Identify which cell holds the provided text, then report its [x, y] central coordinate. 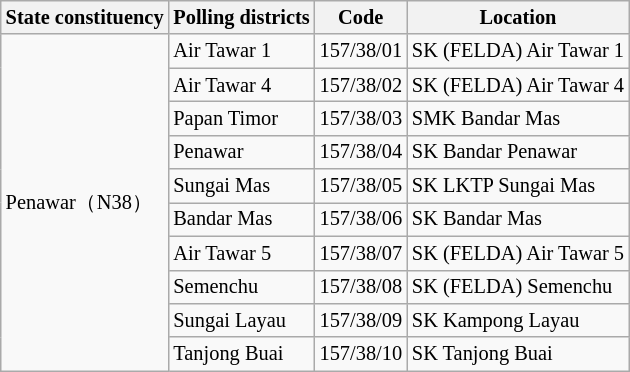
157/38/03 [361, 118]
Tanjong Buai [241, 354]
Penawar [241, 152]
SK (FELDA) Air Tawar 5 [518, 253]
SK LKTP Sungai Mas [518, 186]
SK Bandar Penawar [518, 152]
Location [518, 17]
157/38/02 [361, 85]
SMK Bandar Mas [518, 118]
Air Tawar 4 [241, 85]
Sungai Layau [241, 320]
SK (FELDA) Semenchu [518, 287]
SK Tanjong Buai [518, 354]
157/38/01 [361, 51]
Bandar Mas [241, 219]
Air Tawar 1 [241, 51]
SK Bandar Mas [518, 219]
Air Tawar 5 [241, 253]
157/38/06 [361, 219]
157/38/10 [361, 354]
Polling districts [241, 17]
Penawar（N38） [85, 202]
157/38/04 [361, 152]
State constituency [85, 17]
157/38/08 [361, 287]
Semenchu [241, 287]
157/38/09 [361, 320]
Sungai Mas [241, 186]
SK (FELDA) Air Tawar 4 [518, 85]
Code [361, 17]
157/38/05 [361, 186]
SK Kampong Layau [518, 320]
Papan Timor [241, 118]
SK (FELDA) Air Tawar 1 [518, 51]
157/38/07 [361, 253]
